Find where the given text appears and provide that cell's center as (x, y) coordinate. 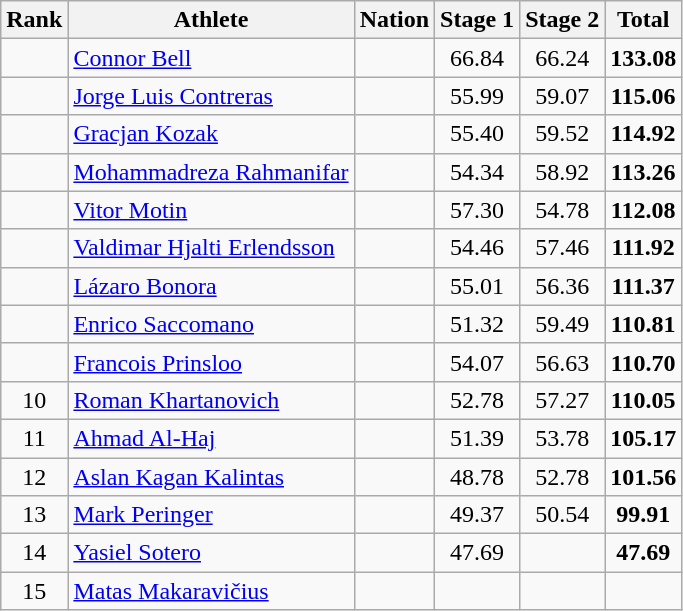
Stage 1 (478, 20)
48.78 (478, 477)
133.08 (644, 58)
51.39 (478, 438)
99.91 (644, 515)
Gracjan Kozak (211, 134)
Mark Peringer (211, 515)
57.30 (478, 210)
Lázaro Bonora (211, 286)
111.37 (644, 286)
Nation (394, 20)
56.36 (562, 286)
55.01 (478, 286)
Yasiel Sotero (211, 553)
59.07 (562, 96)
Stage 2 (562, 20)
58.92 (562, 172)
101.56 (644, 477)
55.40 (478, 134)
Enrico Saccomano (211, 324)
55.99 (478, 96)
105.17 (644, 438)
Vitor Motin (211, 210)
110.81 (644, 324)
Jorge Luis Contreras (211, 96)
Mohammadreza Rahmanifar (211, 172)
111.92 (644, 248)
59.49 (562, 324)
113.26 (644, 172)
15 (34, 591)
53.78 (562, 438)
Valdimar Hjalti Erlendsson (211, 248)
115.06 (644, 96)
Rank (34, 20)
Ahmad Al-Haj (211, 438)
Francois Prinsloo (211, 362)
Aslan Kagan Kalintas (211, 477)
54.78 (562, 210)
49.37 (478, 515)
112.08 (644, 210)
59.52 (562, 134)
54.07 (478, 362)
54.34 (478, 172)
51.32 (478, 324)
10 (34, 400)
14 (34, 553)
12 (34, 477)
57.46 (562, 248)
Matas Makaravičius (211, 591)
Connor Bell (211, 58)
66.24 (562, 58)
114.92 (644, 134)
50.54 (562, 515)
Athlete (211, 20)
13 (34, 515)
66.84 (478, 58)
56.63 (562, 362)
54.46 (478, 248)
11 (34, 438)
Total (644, 20)
57.27 (562, 400)
110.70 (644, 362)
Roman Khartanovich (211, 400)
110.05 (644, 400)
